Determine the [X, Y] coordinate at the center of the cell enclosing the given text.  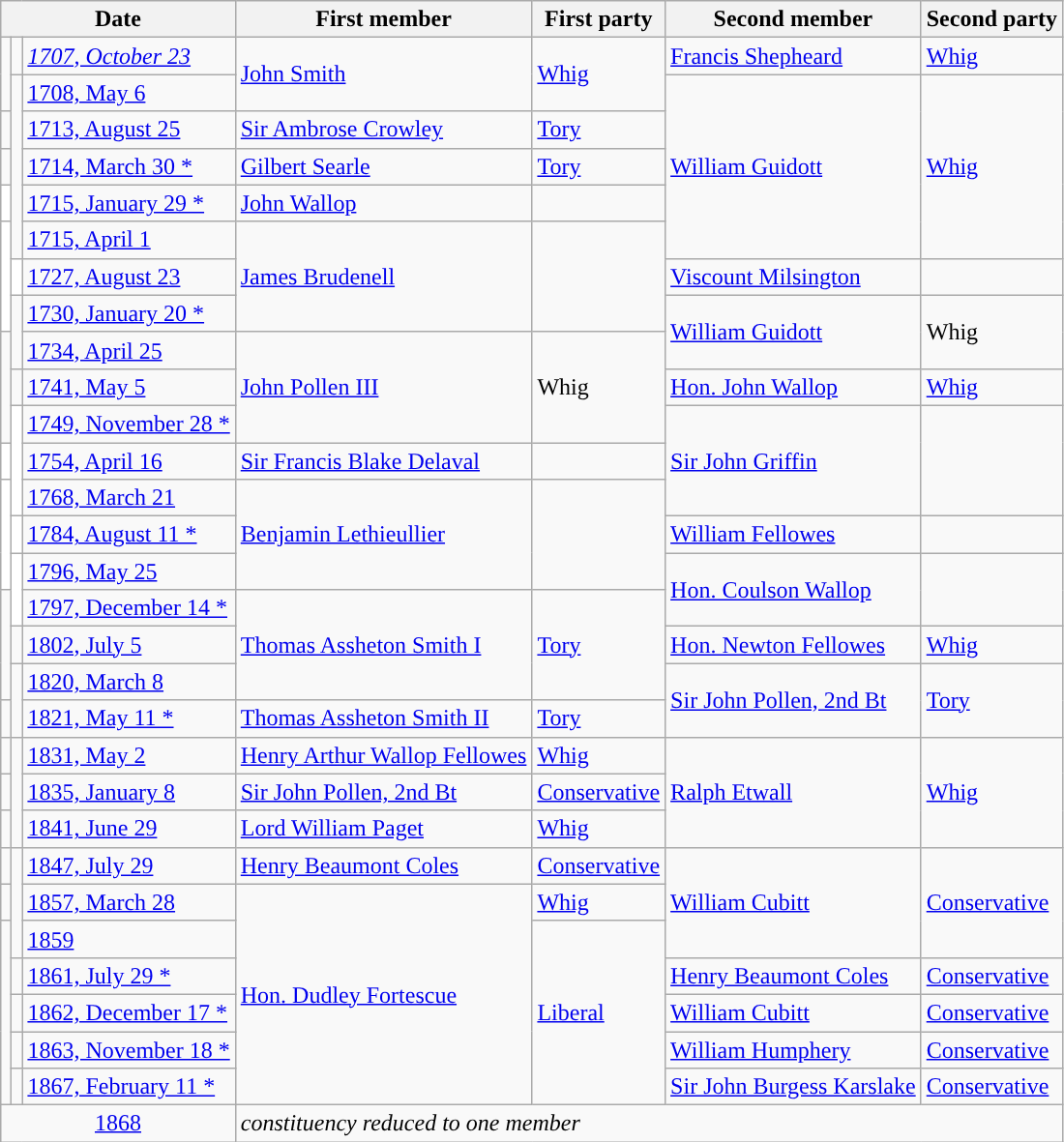
Second member [793, 19]
Hon. John Wallop [793, 387]
1713, August 25 [129, 130]
Date [118, 19]
1863, November 18 * [129, 1049]
1797, December 14 * [129, 608]
Lord William Paget [383, 829]
1857, March 28 [129, 902]
Second party [991, 19]
John Wallop [383, 203]
1715, April 1 [129, 240]
Ralph Etwall [793, 792]
Hon. Coulson Wallop [793, 590]
1867, February 11 * [129, 1087]
Sir John Burgess Karslake [793, 1087]
Sir John Griffin [793, 460]
Gilbert Searle [383, 166]
1727, August 23 [129, 277]
William Fellowes [793, 535]
Thomas Assheton Smith I [383, 645]
1820, March 8 [129, 682]
1741, May 5 [129, 387]
Sir Ambrose Crowley [383, 130]
1868 [118, 1124]
Viscount Milsington [793, 277]
Hon. Dudley Fortescue [383, 994]
First party [599, 19]
1841, June 29 [129, 829]
First member [383, 19]
1768, March 21 [129, 498]
1749, November 28 * [129, 424]
Francis Shepheard [793, 56]
Thomas Assheton Smith II [383, 718]
1715, January 29 * [129, 203]
Sir Francis Blake Delaval [383, 461]
1707, October 23 [129, 56]
1730, January 20 * [129, 313]
1802, July 5 [129, 645]
1847, July 29 [129, 865]
John Pollen III [383, 387]
Benjamin Lethieullier [383, 535]
1861, July 29 * [129, 976]
1859 [129, 939]
Liberal [599, 1012]
1821, May 11 * [129, 718]
James Brudenell [383, 277]
1714, March 30 * [129, 166]
1835, January 8 [129, 792]
1796, May 25 [129, 571]
Hon. Newton Fellowes [793, 645]
constituency reduced to one member [648, 1124]
John Smith [383, 74]
1784, August 11 * [129, 535]
Henry Arthur Wallop Fellowes [383, 755]
William Humphery [793, 1049]
1862, December 17 * [129, 1012]
1754, April 16 [129, 461]
1734, April 25 [129, 350]
1831, May 2 [129, 755]
1708, May 6 [129, 93]
